Provide the [x, y] coordinate of the cell's center where the given text is located.  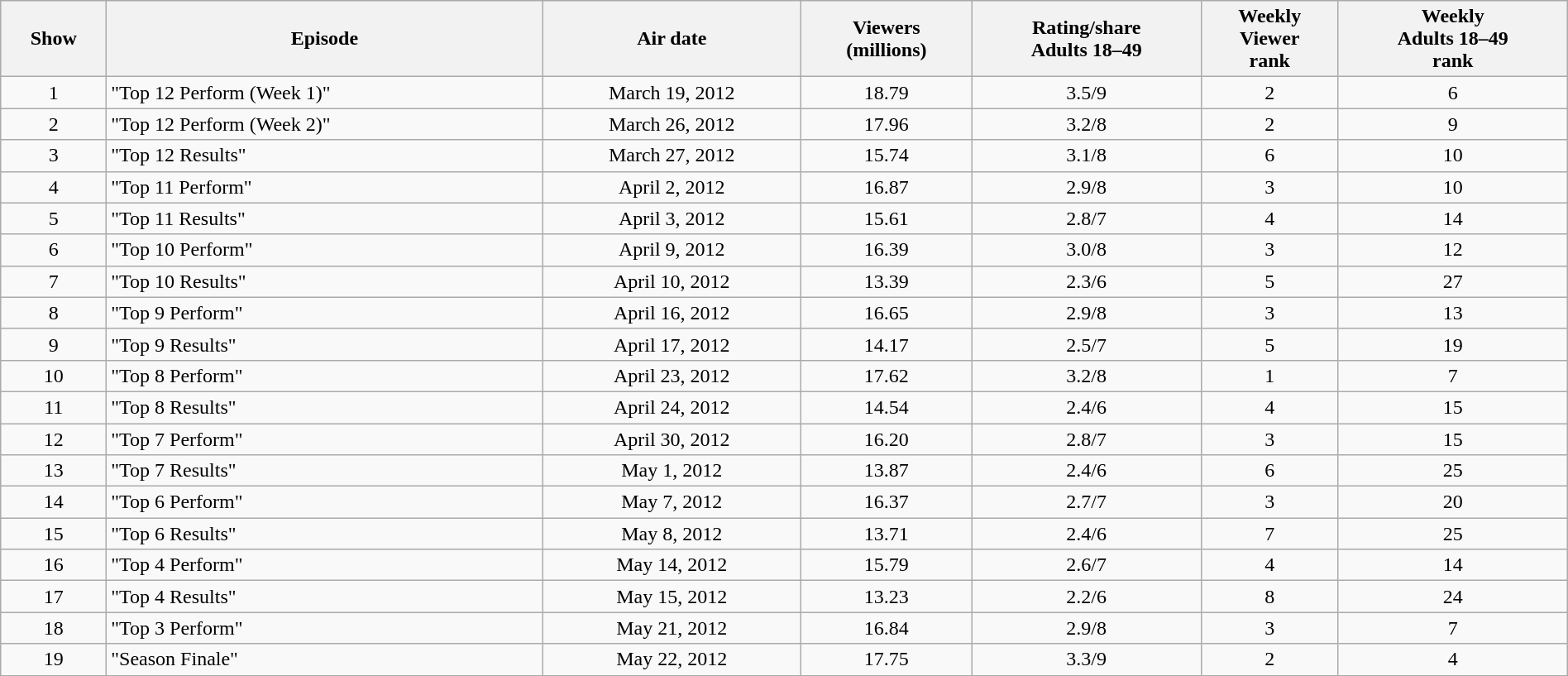
April 23, 2012 [672, 376]
16.37 [887, 502]
"Top 6 Perform" [324, 502]
3.1/8 [1087, 156]
WeeklyViewerrank [1269, 39]
16.87 [887, 187]
April 10, 2012 [672, 281]
March 19, 2012 [672, 93]
13.39 [887, 281]
24 [1452, 597]
17.62 [887, 376]
18.79 [887, 93]
April 24, 2012 [672, 407]
2.6/7 [1087, 565]
"Top 4 Perform" [324, 565]
"Top 11 Results" [324, 218]
"Top 4 Results" [324, 597]
May 8, 2012 [672, 534]
17.96 [887, 124]
2.2/6 [1087, 597]
March 27, 2012 [672, 156]
13.71 [887, 534]
"Top 9 Results" [324, 344]
April 16, 2012 [672, 313]
16.20 [887, 439]
17.75 [887, 659]
16.65 [887, 313]
"Top 6 Results" [324, 534]
"Top 7 Perform" [324, 439]
14.54 [887, 407]
"Top 9 Perform" [324, 313]
April 3, 2012 [672, 218]
2.5/7 [1087, 344]
Viewers(millions) [887, 39]
"Top 10 Perform" [324, 250]
27 [1452, 281]
14.17 [887, 344]
3.0/8 [1087, 250]
2.3/6 [1087, 281]
"Top 12 Results" [324, 156]
April 9, 2012 [672, 250]
WeeklyAdults 18–49rank [1452, 39]
March 26, 2012 [672, 124]
May 14, 2012 [672, 565]
May 21, 2012 [672, 628]
15.79 [887, 565]
April 17, 2012 [672, 344]
May 1, 2012 [672, 471]
April 2, 2012 [672, 187]
"Top 8 Results" [324, 407]
April 30, 2012 [672, 439]
"Season Finale" [324, 659]
"Top 11 Perform" [324, 187]
Rating/shareAdults 18–49 [1087, 39]
15.61 [887, 218]
3.5/9 [1087, 93]
18 [54, 628]
"Top 10 Results" [324, 281]
May 15, 2012 [672, 597]
13.23 [887, 597]
17 [54, 597]
13.87 [887, 471]
Show [54, 39]
Episode [324, 39]
"Top 12 Perform (Week 1)" [324, 93]
2.7/7 [1087, 502]
16.84 [887, 628]
3.3/9 [1087, 659]
May 22, 2012 [672, 659]
16.39 [887, 250]
"Top 8 Perform" [324, 376]
May 7, 2012 [672, 502]
16 [54, 565]
"Top 12 Perform (Week 2)" [324, 124]
Air date [672, 39]
11 [54, 407]
15.74 [887, 156]
"Top 7 Results" [324, 471]
20 [1452, 502]
"Top 3 Perform" [324, 628]
